Find where the given text appears and provide that cell's center as (X, Y) coordinate. 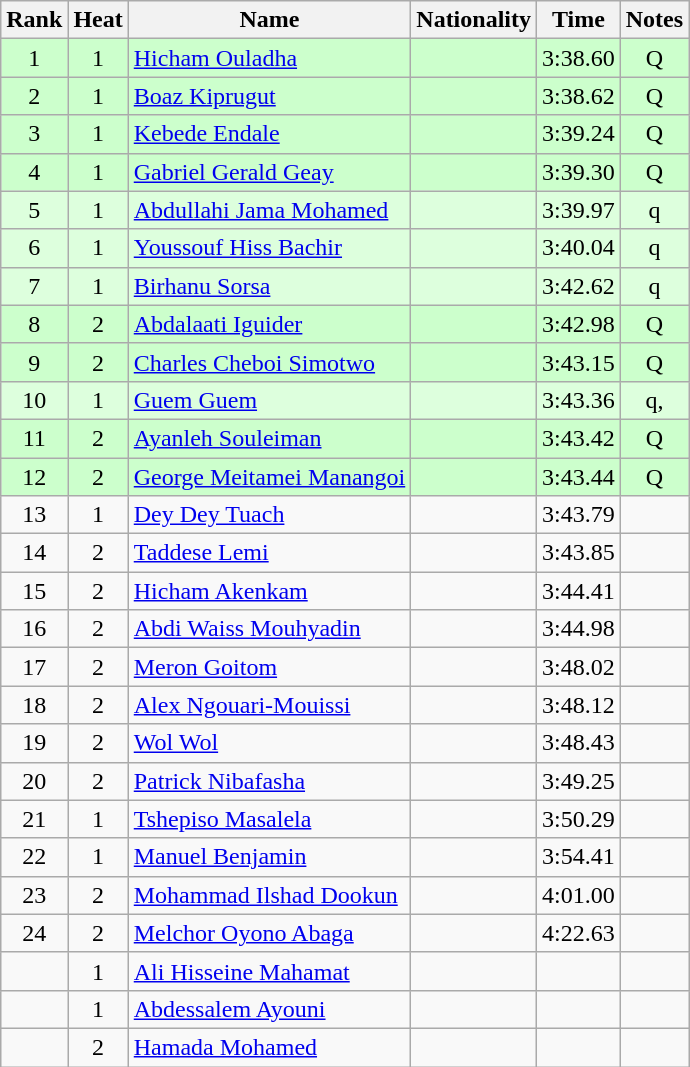
6 (34, 248)
20 (34, 781)
4 (34, 172)
Ali Hisseine Mahamat (270, 971)
Time (579, 20)
Heat (98, 20)
Meron Goitom (270, 667)
3:48.12 (579, 705)
Mohammad Ilshad Dookun (270, 895)
Hicham Akenkam (270, 591)
Dey Dey Tuach (270, 515)
21 (34, 819)
23 (34, 895)
24 (34, 933)
Abdessalem Ayouni (270, 1009)
7 (34, 286)
4:22.63 (579, 933)
Rank (34, 20)
Hamada Mohamed (270, 1047)
3:43.44 (579, 477)
18 (34, 705)
Ayanleh Souleiman (270, 438)
12 (34, 477)
3:49.25 (579, 781)
Abdi Waiss Mouhyadin (270, 629)
19 (34, 743)
3:42.62 (579, 286)
3:44.98 (579, 629)
Nationality (474, 20)
3:54.41 (579, 857)
Alex Ngouari-Mouissi (270, 705)
3:44.41 (579, 591)
3:48.43 (579, 743)
3:38.62 (579, 96)
3:39.24 (579, 134)
Hicham Ouladha (270, 58)
Notes (654, 20)
13 (34, 515)
Wol Wol (270, 743)
Name (270, 20)
8 (34, 324)
Taddese Lemi (270, 553)
10 (34, 400)
3:43.36 (579, 400)
3:42.98 (579, 324)
Boaz Kiprugut (270, 96)
3:39.97 (579, 210)
5 (34, 210)
3 (34, 134)
Abdalaati Iguider (270, 324)
4:01.00 (579, 895)
Patrick Nibafasha (270, 781)
George Meitamei Manangoi (270, 477)
Tshepiso Masalela (270, 819)
3:43.15 (579, 362)
3:43.79 (579, 515)
3:39.30 (579, 172)
Gabriel Gerald Geay (270, 172)
14 (34, 553)
3:48.02 (579, 667)
q, (654, 400)
Guem Guem (270, 400)
3:50.29 (579, 819)
Melchor Oyono Abaga (270, 933)
3:38.60 (579, 58)
Birhanu Sorsa (270, 286)
Kebede Endale (270, 134)
17 (34, 667)
3:43.42 (579, 438)
22 (34, 857)
3:43.85 (579, 553)
Abdullahi Jama Mohamed (270, 210)
Charles Cheboi Simotwo (270, 362)
15 (34, 591)
Manuel Benjamin (270, 857)
16 (34, 629)
11 (34, 438)
3:40.04 (579, 248)
Youssouf Hiss Bachir (270, 248)
9 (34, 362)
